Return the (X, Y) coordinate for the center point of the cell that contains the specified text.  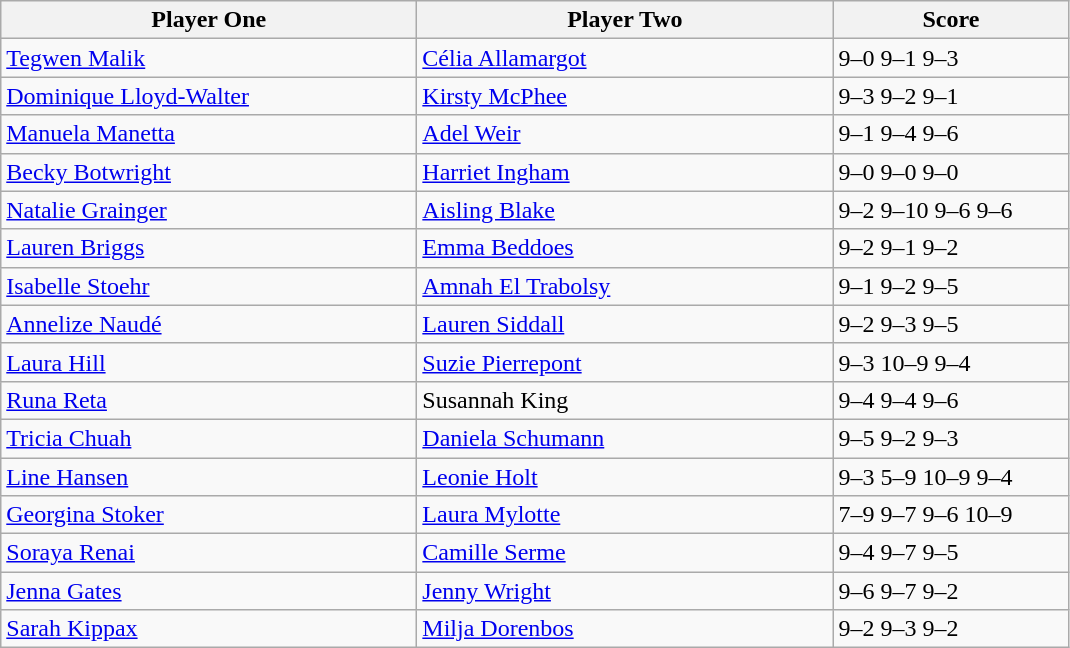
Dominique Lloyd-Walter (209, 96)
Leonie Holt (625, 477)
9–2 9–1 9–2 (951, 248)
Emma Beddoes (625, 248)
9–1 9–4 9–6 (951, 134)
9–0 9–0 9–0 (951, 172)
9–5 9–2 9–3 (951, 438)
Sarah Kippax (209, 629)
9–2 9–3 9–5 (951, 324)
9–4 9–4 9–6 (951, 400)
Player One (209, 20)
Tricia Chuah (209, 438)
Georgina Stoker (209, 515)
Laura Hill (209, 362)
Aisling Blake (625, 210)
9–1 9–2 9–5 (951, 286)
Tegwen Malik (209, 58)
Lauren Briggs (209, 248)
9–3 9–2 9–1 (951, 96)
Soraya Renai (209, 553)
Jenny Wright (625, 591)
Laura Mylotte (625, 515)
Player Two (625, 20)
Isabelle Stoehr (209, 286)
9–3 10–9 9–4 (951, 362)
Lauren Siddall (625, 324)
Amnah El Trabolsy (625, 286)
Natalie Grainger (209, 210)
9–2 9–10 9–6 9–6 (951, 210)
Milja Dorenbos (625, 629)
Line Hansen (209, 477)
Célia Allamargot (625, 58)
9–4 9–7 9–5 (951, 553)
Becky Botwright (209, 172)
9–3 5–9 10–9 9–4 (951, 477)
Camille Serme (625, 553)
Susannah King (625, 400)
Daniela Schumann (625, 438)
Runa Reta (209, 400)
Annelize Naudé (209, 324)
Score (951, 20)
9–0 9–1 9–3 (951, 58)
Jenna Gates (209, 591)
Manuela Manetta (209, 134)
9–2 9–3 9–2 (951, 629)
7–9 9–7 9–6 10–9 (951, 515)
Kirsty McPhee (625, 96)
Suzie Pierrepont (625, 362)
Adel Weir (625, 134)
9–6 9–7 9–2 (951, 591)
Harriet Ingham (625, 172)
